Search for the cell housing the specified text and yield its [X, Y] center coordinate. 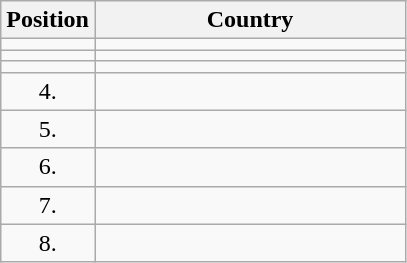
7. [48, 205]
8. [48, 243]
4. [48, 91]
Position [48, 20]
Country [250, 20]
5. [48, 129]
6. [48, 167]
